Scan for the cell matching the given text and deliver its (x, y) coordinate at center. 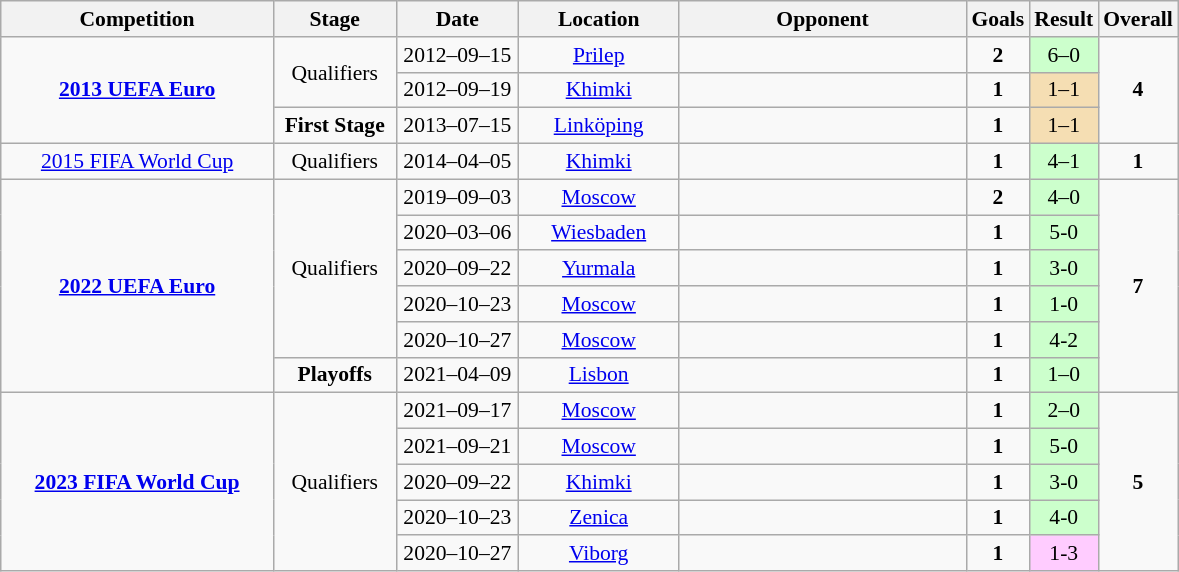
Stage (334, 19)
Prilep (599, 55)
4 (1138, 90)
Linköping (599, 126)
2020–03–06 (458, 233)
4-2 (1064, 340)
Wiesbaden (599, 233)
5 (1138, 482)
1-0 (1064, 304)
6–0 (1064, 55)
4-0 (1064, 518)
1-3 (1064, 554)
Viborg (599, 554)
Zenica (599, 518)
2012–09–15 (458, 55)
2015 FIFA World Cup (138, 162)
2021–09–17 (458, 411)
4–0 (1064, 197)
Overall (1138, 19)
Yurmala (599, 269)
2021–09–21 (458, 447)
Date (458, 19)
Result (1064, 19)
2022 UEFA Euro (138, 286)
2013 UEFA Euro (138, 90)
Playoffs (334, 375)
Lisbon (599, 375)
2012–09–19 (458, 90)
Competition (138, 19)
4–1 (1064, 162)
1–0 (1064, 375)
First Stage (334, 126)
7 (1138, 286)
2013–07–15 (458, 126)
2023 FIFA World Cup (138, 482)
2019–09–03 (458, 197)
2014–04–05 (458, 162)
Goals (998, 19)
Opponent (823, 19)
2021–04–09 (458, 375)
2–0 (1064, 411)
Location (599, 19)
